Find where the given text appears and provide that cell's center as [x, y] coordinate. 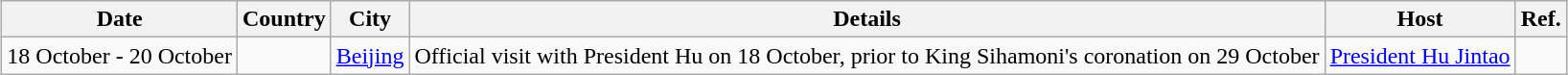
City [370, 19]
Details [866, 19]
18 October - 20 October [120, 56]
President Hu Jintao [1420, 56]
Host [1420, 19]
Ref. [1541, 19]
Official visit with President Hu on 18 October, prior to King Sihamoni's coronation on 29 October [866, 56]
Date [120, 19]
Beijing [370, 56]
Country [284, 19]
